Scan for the cell matching the given text and deliver its [X, Y] coordinate at center. 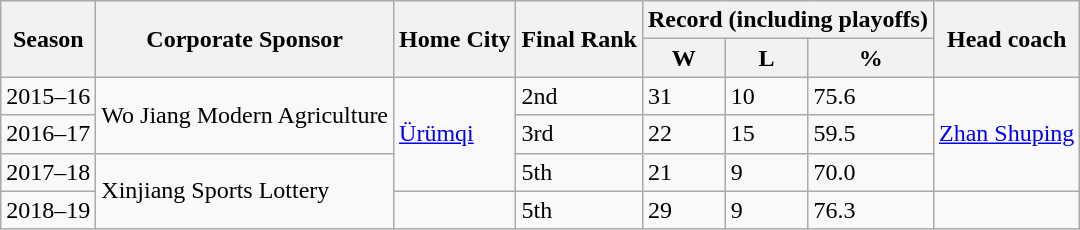
Record (including playoffs) [788, 20]
70.0 [870, 172]
Final Rank [579, 39]
Zhan Shuping [1006, 134]
21 [684, 172]
W [684, 58]
29 [684, 210]
75.6 [870, 96]
2018–19 [48, 210]
Home City [455, 39]
Wo Jiang Modern Agriculture [245, 115]
22 [684, 134]
Xinjiang Sports Lottery [245, 191]
31 [684, 96]
L [766, 58]
76.3 [870, 210]
Season [48, 39]
2nd [579, 96]
Ürümqi [455, 134]
59.5 [870, 134]
2017–18 [48, 172]
10 [766, 96]
3rd [579, 134]
Corporate Sponsor [245, 39]
2016–17 [48, 134]
Head coach [1006, 39]
% [870, 58]
2015–16 [48, 96]
15 [766, 134]
